Determine the (X, Y) coordinate at the center of the cell enclosing the given text.  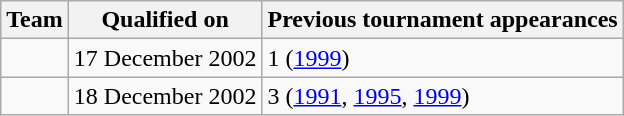
Previous tournament appearances (442, 20)
1 (1999) (442, 58)
Qualified on (165, 20)
17 December 2002 (165, 58)
18 December 2002 (165, 96)
3 (1991, 1995, 1999) (442, 96)
Team (35, 20)
